Locate the cell with the specified text and output its (X, Y) center coordinate. 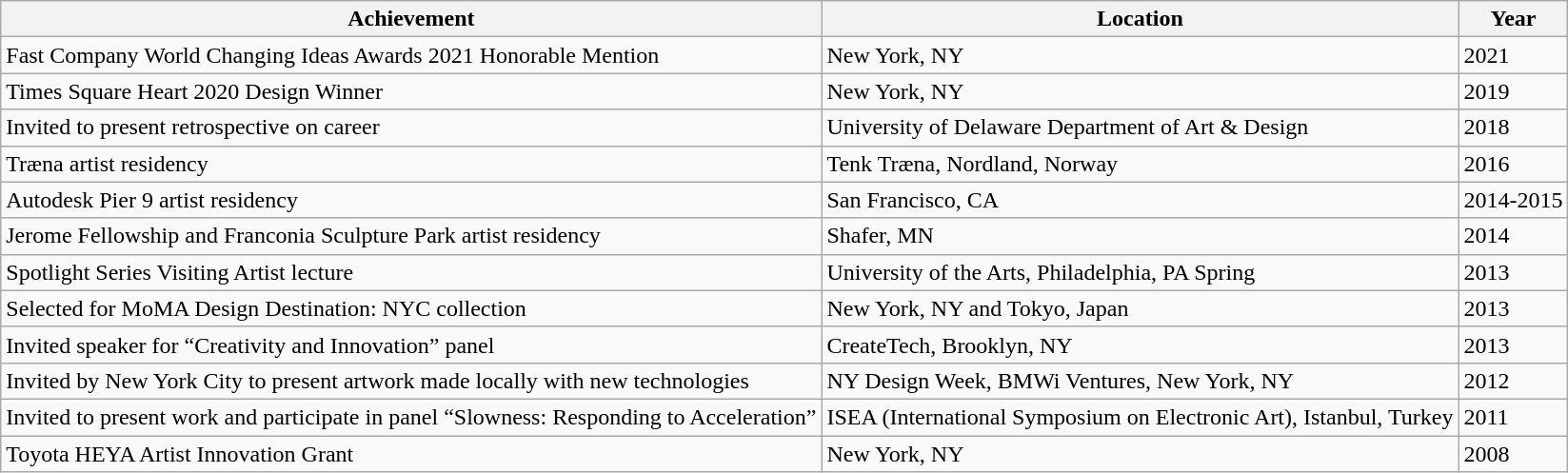
Selected for MoMA Design Destination: NYC collection (411, 308)
Tenk Træna, Nordland, Norway (1141, 164)
Fast Company World Changing Ideas Awards 2021 Honorable Mention (411, 55)
Invited to present work and participate in panel “Slowness: Responding to Acceleration” (411, 417)
Jerome Fellowship and Franconia Sculpture Park artist residency (411, 236)
San Francisco, CA (1141, 200)
2014 (1514, 236)
Spotlight Series Visiting Artist lecture (411, 272)
2019 (1514, 91)
Toyota HEYA Artist Innovation Grant (411, 454)
2021 (1514, 55)
New York, NY and Tokyo, Japan (1141, 308)
2008 (1514, 454)
University of Delaware Department of Art & Design (1141, 128)
Times Square Heart 2020 Design Winner (411, 91)
Shafer, MN (1141, 236)
2016 (1514, 164)
Invited speaker for “Creativity and Innovation” panel (411, 345)
2014-2015 (1514, 200)
2011 (1514, 417)
2012 (1514, 381)
Invited to present retrospective on career (411, 128)
Autodesk Pier 9 artist residency (411, 200)
University of the Arts, Philadelphia, PA Spring (1141, 272)
NY Design Week, BMWi Ventures, New York, NY (1141, 381)
Location (1141, 19)
2018 (1514, 128)
Invited by New York City to present artwork made locally with new technologies (411, 381)
CreateTech, Brooklyn, NY (1141, 345)
Year (1514, 19)
Achievement (411, 19)
Træna artist residency (411, 164)
ISEA (International Symposium on Electronic Art), Istanbul, Turkey (1141, 417)
